Extract the (x, y) coordinate from the center of the cell holding the provided text.  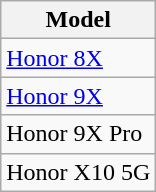
Honor X10 5G (78, 172)
Honor 9X (78, 96)
Honor 8X (78, 58)
Model (78, 20)
Honor 9X Pro (78, 134)
